Pinpoint the cell where the given text exists, returning its [X, Y] midpoint coordinate. 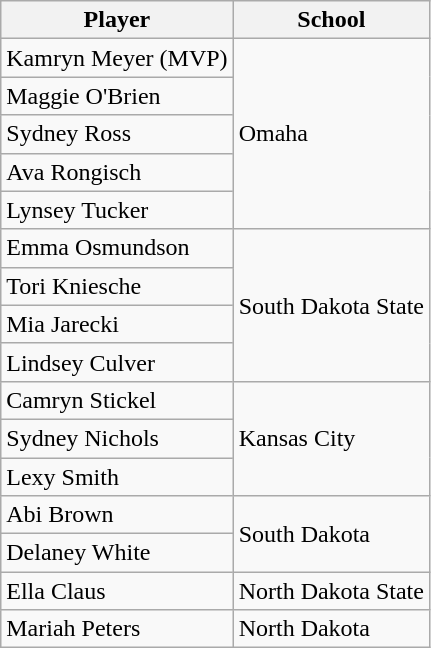
Sydney Nichols [117, 438]
Abi Brown [117, 515]
Mia Jarecki [117, 324]
North Dakota [331, 629]
Lexy Smith [117, 477]
Lindsey Culver [117, 362]
Tori Kniesche [117, 286]
Camryn Stickel [117, 400]
Emma Osmundson [117, 248]
Sydney Ross [117, 134]
North Dakota State [331, 591]
School [331, 20]
Lynsey Tucker [117, 210]
Maggie O'Brien [117, 96]
Ella Claus [117, 591]
Player [117, 20]
Delaney White [117, 553]
South Dakota [331, 534]
Ava Rongisch [117, 172]
Kansas City [331, 438]
Omaha [331, 134]
Kamryn Meyer (MVP) [117, 58]
Mariah Peters [117, 629]
South Dakota State [331, 305]
